For the text-containing cell, return its midpoint in (X, Y) coordinate format. 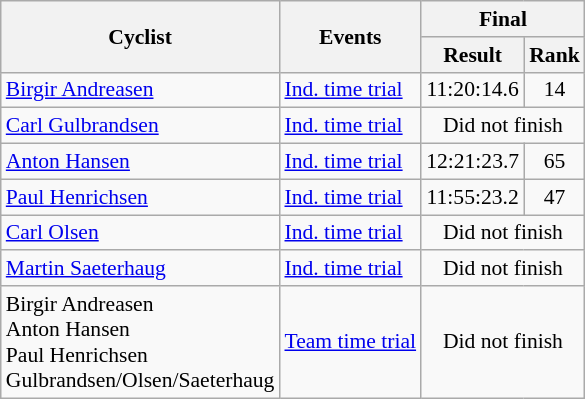
Birgir Andreasen (140, 90)
12:21:23.7 (472, 162)
Final (503, 19)
Cyclist (140, 36)
Carl Gulbrandsen (140, 126)
Rank (554, 55)
Martin Saeterhaug (140, 269)
Team time trial (350, 342)
47 (554, 197)
Events (350, 36)
Anton Hansen (140, 162)
14 (554, 90)
Result (472, 55)
11:20:14.6 (472, 90)
Birgir Andreasen Anton Hansen Paul Henrichsen Gulbrandsen/Olsen/Saeterhaug (140, 342)
11:55:23.2 (472, 197)
Carl Olsen (140, 233)
Paul Henrichsen (140, 197)
65 (554, 162)
